Provide the [x, y] coordinate of the cell's center where the given text is located.  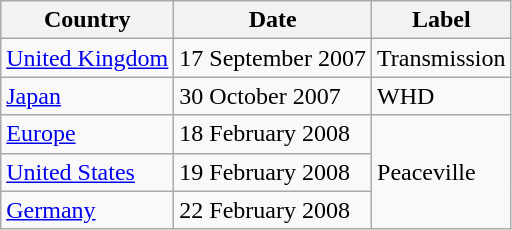
Peaceville [442, 172]
Label [442, 20]
22 February 2008 [273, 210]
Japan [88, 96]
United Kingdom [88, 58]
18 February 2008 [273, 134]
WHD [442, 96]
United States [88, 172]
17 September 2007 [273, 58]
Europe [88, 134]
30 October 2007 [273, 96]
19 February 2008 [273, 172]
Country [88, 20]
Transmission [442, 58]
Germany [88, 210]
Date [273, 20]
